Return (x, y) of the center of cell containing provided text 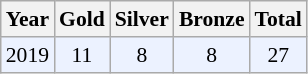
Total (278, 19)
Bronze (212, 19)
Year (28, 19)
Gold (82, 19)
27 (278, 55)
11 (82, 55)
2019 (28, 55)
Silver (142, 19)
